Determine the [x, y] coordinate at the center of the cell enclosing the given text.  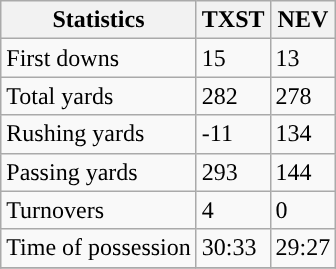
293 [233, 172]
29:27 [303, 248]
Total yards [99, 96]
282 [233, 96]
Passing yards [99, 172]
Time of possession [99, 248]
Turnovers [99, 210]
4 [233, 210]
30:33 [233, 248]
13 [303, 58]
Statistics [99, 20]
15 [233, 58]
Rushing yards [99, 134]
-11 [233, 134]
NEV [303, 20]
First downs [99, 58]
144 [303, 172]
134 [303, 134]
0 [303, 210]
278 [303, 96]
TXST [233, 20]
